For the text-containing cell, return its midpoint in [X, Y] coordinate format. 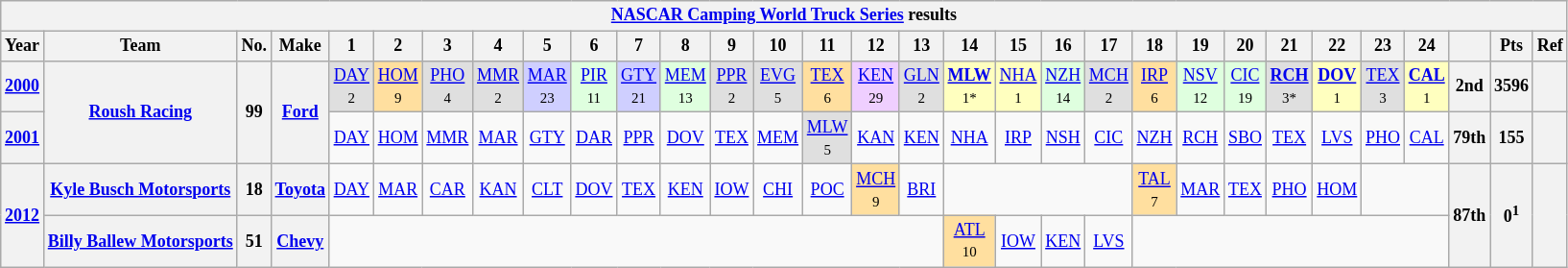
22 [1338, 46]
Billy Ballew Motorsports [140, 241]
24 [1426, 46]
2000 [23, 86]
GTY [547, 138]
Roush Racing [140, 111]
MMR [447, 138]
7 [639, 46]
TAL7 [1154, 189]
MCH2 [1109, 86]
Team [140, 46]
2nd [1470, 86]
DAY2 [351, 86]
Year [23, 46]
HOM9 [397, 86]
Chevy [299, 241]
IRP6 [1154, 86]
MLW5 [827, 138]
NHA1 [1018, 86]
13 [921, 46]
5 [547, 46]
8 [685, 46]
MAR23 [547, 86]
PHO4 [447, 86]
99 [253, 111]
NSH [1063, 138]
21 [1290, 46]
155 [1512, 138]
11 [827, 46]
2001 [23, 138]
DOV1 [1338, 86]
NZH14 [1063, 86]
6 [594, 46]
CAL1 [1426, 86]
PPR2 [731, 86]
12 [876, 46]
Ford [299, 111]
2 [397, 46]
MEM13 [685, 86]
Kyle Busch Motorsports [140, 189]
No. [253, 46]
EVG5 [778, 86]
MLW1* [969, 86]
BRI [921, 189]
Toyota [299, 189]
NZH [1154, 138]
ATL10 [969, 241]
1 [351, 46]
3 [447, 46]
17 [1109, 46]
GLN2 [921, 86]
3596 [1512, 86]
19 [1200, 46]
NASCAR Camping World Truck Series results [784, 15]
Pts [1512, 46]
CIC [1109, 138]
GTY21 [639, 86]
20 [1246, 46]
RCH3* [1290, 86]
79th [1470, 138]
2012 [23, 215]
9 [731, 46]
CAR [447, 189]
MCH9 [876, 189]
CLT [547, 189]
10 [778, 46]
Make [299, 46]
87th [1470, 215]
PIR11 [594, 86]
TEX6 [827, 86]
MEM [778, 138]
23 [1384, 46]
RCH [1200, 138]
MMR2 [499, 86]
Ref [1550, 46]
4 [499, 46]
DAR [594, 138]
TEX3 [1384, 86]
PPR [639, 138]
SBO [1246, 138]
KEN29 [876, 86]
14 [969, 46]
NHA [969, 138]
NSV12 [1200, 86]
01 [1512, 215]
15 [1018, 46]
IRP [1018, 138]
CHI [778, 189]
CAL [1426, 138]
16 [1063, 46]
51 [253, 241]
CIC19 [1246, 86]
POC [827, 189]
